For the text-containing cell, return its midpoint in [X, Y] coordinate format. 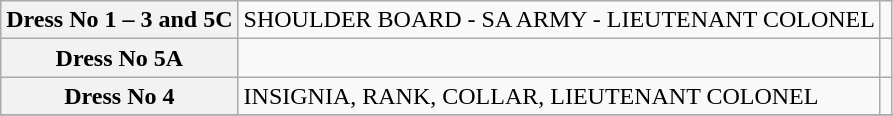
SHOULDER BOARD - SA ARMY - LIEUTENANT COLONEL [559, 20]
Dress No 1 – 3 and 5C [120, 20]
INSIGNIA, RANK, COLLAR, LIEUTENANT COLONEL [559, 96]
Dress No 4 [120, 96]
Dress No 5A [120, 58]
